Search for the cell housing the specified text and yield its [x, y] center coordinate. 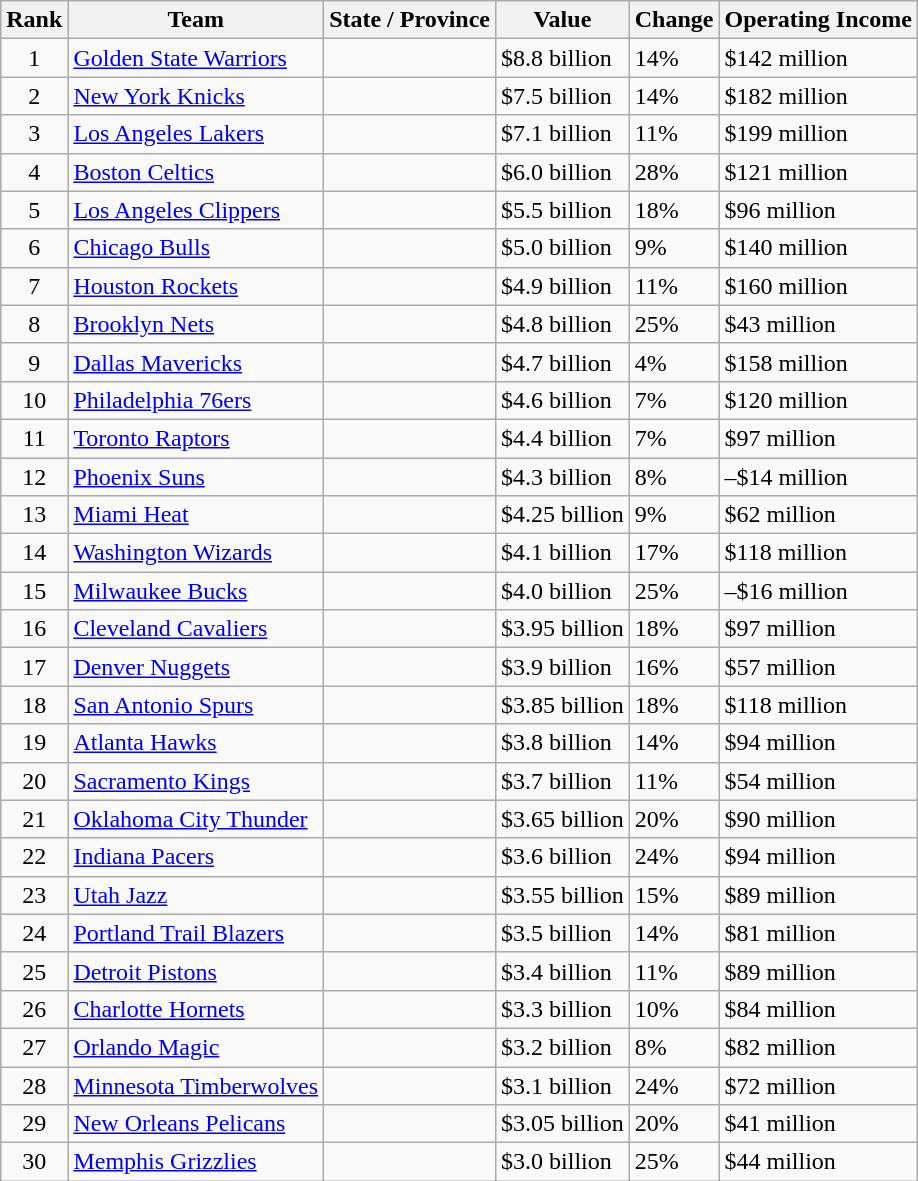
$3.05 billion [563, 1124]
Utah Jazz [196, 895]
Orlando Magic [196, 1047]
$140 million [818, 248]
Minnesota Timberwolves [196, 1085]
Golden State Warriors [196, 58]
$4.1 billion [563, 553]
Chicago Bulls [196, 248]
$54 million [818, 781]
$4.6 billion [563, 400]
Atlanta Hawks [196, 743]
$4.0 billion [563, 591]
29 [34, 1124]
Value [563, 20]
$43 million [818, 324]
$96 million [818, 210]
28% [674, 172]
$84 million [818, 1009]
18 [34, 705]
$182 million [818, 96]
$3.1 billion [563, 1085]
Oklahoma City Thunder [196, 819]
$5.0 billion [563, 248]
Washington Wizards [196, 553]
New York Knicks [196, 96]
$7.5 billion [563, 96]
$3.8 billion [563, 743]
22 [34, 857]
$44 million [818, 1162]
$3.3 billion [563, 1009]
$3.55 billion [563, 895]
16 [34, 629]
6 [34, 248]
$3.0 billion [563, 1162]
13 [34, 515]
Indiana Pacers [196, 857]
3 [34, 134]
Memphis Grizzlies [196, 1162]
Miami Heat [196, 515]
Denver Nuggets [196, 667]
21 [34, 819]
–$16 million [818, 591]
$3.4 billion [563, 971]
$120 million [818, 400]
8 [34, 324]
San Antonio Spurs [196, 705]
30 [34, 1162]
4 [34, 172]
$81 million [818, 933]
19 [34, 743]
$142 million [818, 58]
12 [34, 477]
$62 million [818, 515]
$199 million [818, 134]
9 [34, 362]
Phoenix Suns [196, 477]
Team [196, 20]
$5.5 billion [563, 210]
Sacramento Kings [196, 781]
$158 million [818, 362]
Change [674, 20]
26 [34, 1009]
17 [34, 667]
10 [34, 400]
Brooklyn Nets [196, 324]
24 [34, 933]
28 [34, 1085]
Milwaukee Bucks [196, 591]
$6.0 billion [563, 172]
Toronto Raptors [196, 438]
5 [34, 210]
$4.25 billion [563, 515]
Portland Trail Blazers [196, 933]
–$14 million [818, 477]
Charlotte Hornets [196, 1009]
New Orleans Pelicans [196, 1124]
14 [34, 553]
$7.1 billion [563, 134]
25 [34, 971]
Dallas Mavericks [196, 362]
$3.6 billion [563, 857]
15% [674, 895]
Los Angeles Lakers [196, 134]
$8.8 billion [563, 58]
$57 million [818, 667]
Cleveland Cavaliers [196, 629]
15 [34, 591]
7 [34, 286]
$3.2 billion [563, 1047]
20 [34, 781]
$4.4 billion [563, 438]
State / Province [410, 20]
$4.9 billion [563, 286]
Rank [34, 20]
Boston Celtics [196, 172]
11 [34, 438]
$160 million [818, 286]
$41 million [818, 1124]
27 [34, 1047]
Houston Rockets [196, 286]
Detroit Pistons [196, 971]
$121 million [818, 172]
$3.85 billion [563, 705]
2 [34, 96]
$4.8 billion [563, 324]
23 [34, 895]
Los Angeles Clippers [196, 210]
$3.95 billion [563, 629]
$3.5 billion [563, 933]
Operating Income [818, 20]
$82 million [818, 1047]
4% [674, 362]
16% [674, 667]
$3.65 billion [563, 819]
$3.7 billion [563, 781]
$4.3 billion [563, 477]
$90 million [818, 819]
$72 million [818, 1085]
Philadelphia 76ers [196, 400]
17% [674, 553]
$3.9 billion [563, 667]
1 [34, 58]
10% [674, 1009]
$4.7 billion [563, 362]
